Output the [x, y] coordinate of the center of the cell containing the given text.  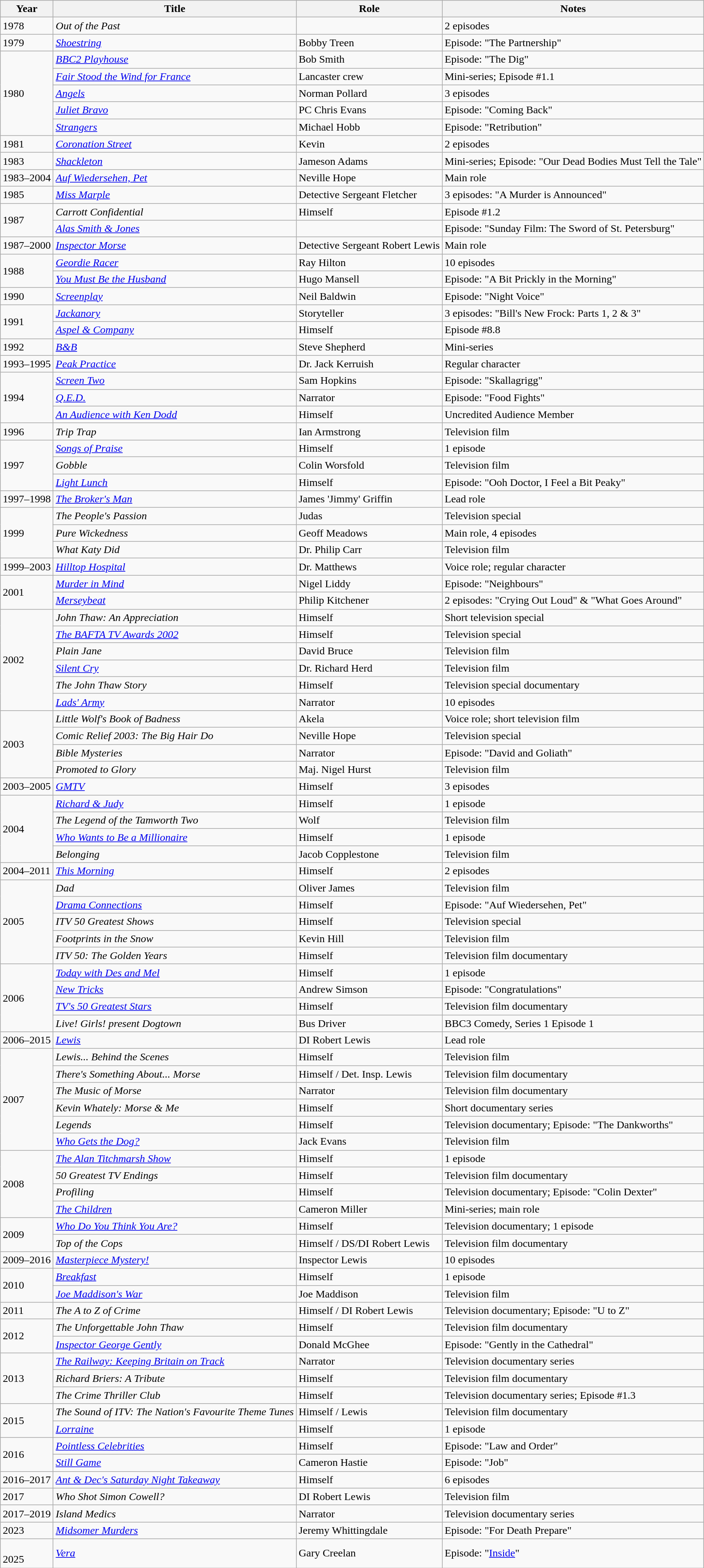
Television special documentary [573, 685]
2023 [27, 1530]
Inspector Morse [175, 246]
1978 [27, 26]
Pure Wickedness [175, 533]
Profiling [175, 1192]
Episode: "Ooh Doctor, I Feel a Bit Peaky" [573, 482]
Belonging [175, 854]
The A to Z of Crime [175, 1311]
Dr. Richard Herd [369, 668]
Comic Relief 2003: The Big Hair Do [175, 736]
Television documentary; Episode: "U to Z" [573, 1311]
1988 [27, 271]
You Must Be the Husband [175, 279]
Akela [369, 719]
Bus Driver [369, 1023]
2004 [27, 829]
Television documentary; 1 episode [573, 1226]
Mini-series [573, 347]
Main role, 4 episodes [573, 533]
Angels [175, 93]
GMTV [175, 787]
Episode: "For Death Prepare" [573, 1530]
Episode: "Neighbours" [573, 584]
Inspector George Gently [175, 1345]
The Alan Titchmarsh Show [175, 1158]
Dr. Matthews [369, 567]
Plain Jane [175, 651]
Q.E.D. [175, 398]
Top of the Cops [175, 1243]
Shoestring [175, 43]
Cameron Hastie [369, 1463]
Voice role; short television film [573, 719]
Murder in Mind [175, 584]
John Thaw: An Appreciation [175, 617]
Donald McGhee [369, 1345]
1983–2004 [27, 178]
2007 [27, 1099]
1999–2003 [27, 567]
Lewis [175, 1040]
Wolf [369, 820]
The Children [175, 1209]
This Morning [175, 871]
2017–2019 [27, 1513]
2012 [27, 1336]
Sam Hopkins [369, 381]
2016–2017 [27, 1480]
Episode #1.2 [573, 212]
2005 [27, 922]
Ian Armstrong [369, 431]
Episode: "Law and Order" [573, 1446]
Island Medics [175, 1513]
Lorraine [175, 1429]
The People's Passion [175, 516]
1992 [27, 347]
Short television special [573, 617]
Episode: "Food Fights" [573, 398]
Coronation Street [175, 144]
Midsomer Murders [175, 1530]
Ray Hilton [369, 263]
There's Something About... Morse [175, 1074]
Bible Mysteries [175, 753]
2004–2011 [27, 871]
Little Wolf's Book of Badness [175, 719]
New Tricks [175, 989]
1987–2000 [27, 246]
2003–2005 [27, 787]
Masterpiece Mystery! [175, 1260]
The BAFTA TV Awards 2002 [175, 634]
1991 [27, 322]
Andrew Simson [369, 989]
2010 [27, 1285]
Jack Evans [369, 1142]
Joe Maddison's War [175, 1294]
Cameron Miller [369, 1209]
Who Wants to Be a Millionaire [175, 837]
Mini-series; main role [573, 1209]
Kevin Hill [369, 939]
Regular character [573, 364]
2015 [27, 1421]
Legends [175, 1125]
The Sound of ITV: The Nation's Favourite Theme Tunes [175, 1412]
Aspel & Company [175, 330]
Episode: "Skallagrigg" [573, 381]
Television documentary; Episode: "The Dankworths" [573, 1125]
Vera [175, 1553]
Himself / Det. Insp. Lewis [369, 1074]
Drama Connections [175, 905]
Episode: "Job" [573, 1463]
Colin Worsfold [369, 465]
Himself / DI Robert Lewis [369, 1311]
2008 [27, 1184]
Episode: "A Bit Prickly in the Morning" [573, 279]
Nigel Liddy [369, 584]
Joe Maddison [369, 1294]
Pointless Celebrities [175, 1446]
Geordie Racer [175, 263]
2025 [27, 1553]
Who Gets the Dog? [175, 1142]
2009 [27, 1234]
Shackleton [175, 161]
Breakfast [175, 1277]
1987 [27, 220]
Gobble [175, 465]
1990 [27, 296]
Songs of Praise [175, 448]
James 'Jimmy' Griffin [369, 499]
Television documentary; Episode: "Colin Dexter" [573, 1192]
2016 [27, 1454]
Carrott Confidential [175, 212]
2013 [27, 1378]
BBC2 Playhouse [175, 60]
Richard & Judy [175, 804]
Hilltop Hospital [175, 567]
Episode: "The Partnership" [573, 43]
Who Shot Simon Cowell? [175, 1496]
Neil Baldwin [369, 296]
Norman Pollard [369, 93]
The Crime Thriller Club [175, 1395]
2 episodes: "Crying Out Loud" & "What Goes Around" [573, 601]
1980 [27, 93]
Episode: "Auf Wiedersehen, Pet" [573, 905]
Lads' Army [175, 702]
2009–2016 [27, 1260]
1985 [27, 195]
Who Do You Think You Are? [175, 1226]
Episode: "David and Goliath" [573, 753]
1979 [27, 43]
Detective Sergeant Fletcher [369, 195]
TV's 50 Greatest Stars [175, 1006]
Peak Practice [175, 364]
Silent Cry [175, 668]
The Legend of the Tamworth Two [175, 820]
Ant & Dec's Saturday Night Takeaway [175, 1480]
1997–1998 [27, 499]
Detective Sergeant Robert Lewis [369, 246]
Hugo Mansell [369, 279]
David Bruce [369, 651]
Episode: "The Dig" [573, 60]
Year [27, 9]
Role [369, 9]
Episode: "Gently in the Cathedral" [573, 1345]
B&B [175, 347]
Maj. Nigel Hurst [369, 770]
Jackanory [175, 313]
Lancaster crew [369, 76]
6 episodes [573, 1480]
Oliver James [369, 888]
Mini-series; Episode #1.1 [573, 76]
2017 [27, 1496]
Today with Des and Mel [175, 972]
Miss Marple [175, 195]
Merseybeat [175, 601]
BBC3 Comedy, Series 1 Episode 1 [573, 1023]
Gary Creelan [369, 1553]
1996 [27, 431]
Jameson Adams [369, 161]
Inspector Lewis [369, 1260]
Voice role; regular character [573, 567]
1981 [27, 144]
2001 [27, 592]
Still Game [175, 1463]
Juliet Bravo [175, 110]
2006 [27, 998]
Episode: "Congratulations" [573, 989]
Screenplay [175, 296]
Kevin [369, 144]
Himself / DS/DI Robert Lewis [369, 1243]
1983 [27, 161]
ITV 50: The Golden Years [175, 955]
Bob Smith [369, 60]
2003 [27, 744]
Dr. Jack Kerruish [369, 364]
Bobby Treen [369, 43]
Dr. Philip Carr [369, 550]
Footprints in the Snow [175, 939]
The Broker's Man [175, 499]
Episode: "Inside" [573, 1553]
1999 [27, 533]
Himself / Lewis [369, 1412]
Episode: "Retribution" [573, 127]
Kevin Whately: Morse & Me [175, 1108]
Alas Smith & Jones [175, 229]
What Katy Did [175, 550]
Episode: "Sunday Film: The Sword of St. Petersburg" [573, 229]
Judas [369, 516]
Episode: "Night Voice" [573, 296]
Geoff Meadows [369, 533]
Short documentary series [573, 1108]
The Music of Morse [175, 1091]
2002 [27, 660]
Title [175, 9]
3 episodes: "Bill's New Frock: Parts 1, 2 & 3" [573, 313]
An Audience with Ken Dodd [175, 414]
Jeremy Whittingdale [369, 1530]
2006–2015 [27, 1040]
Trip Trap [175, 431]
Storyteller [369, 313]
Mini-series; Episode: "Our Dead Bodies Must Tell the Tale" [573, 161]
Television documentary series; Episode #1.3 [573, 1395]
The Railway: Keeping Britain on Track [175, 1361]
The Unforgettable John Thaw [175, 1328]
Out of the Past [175, 26]
Lewis... Behind the Scenes [175, 1057]
Richard Briers: A Tribute [175, 1378]
Dad [175, 888]
1994 [27, 398]
Philip Kitchener [369, 601]
3 episodes: "A Murder is Announced" [573, 195]
Screen Two [175, 381]
PC Chris Evans [369, 110]
Steve Shepherd [369, 347]
2011 [27, 1311]
1993–1995 [27, 364]
Fair Stood the Wind for France [175, 76]
The John Thaw Story [175, 685]
Auf Wiedersehen, Pet [175, 178]
ITV 50 Greatest Shows [175, 922]
Light Lunch [175, 482]
Promoted to Glory [175, 770]
50 Greatest TV Endings [175, 1175]
Live! Girls! present Dogtown [175, 1023]
1997 [27, 465]
Jacob Copplestone [369, 854]
Episode #8.8 [573, 330]
Strangers [175, 127]
Notes [573, 9]
Episode: "Coming Back" [573, 110]
Michael Hobb [369, 127]
Uncredited Audience Member [573, 414]
